Return [X, Y] of the center of cell containing provided text 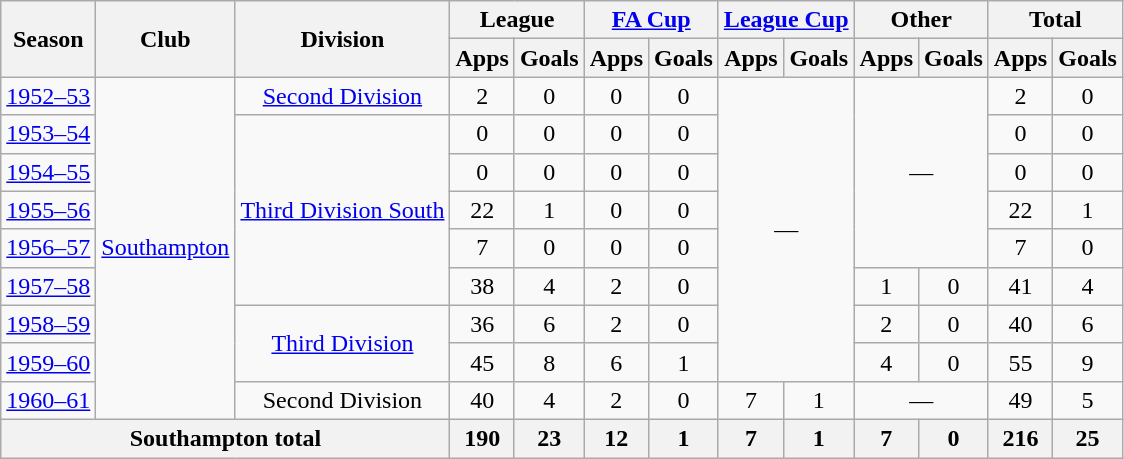
Other [921, 20]
1956–57 [48, 248]
Total [1055, 20]
41 [1020, 286]
1953–54 [48, 134]
1960–61 [48, 400]
FA Cup [651, 20]
23 [549, 438]
38 [482, 286]
1957–58 [48, 286]
Division [342, 39]
49 [1020, 400]
1955–56 [48, 210]
League Cup [786, 20]
216 [1020, 438]
Third Division [342, 343]
1954–55 [48, 172]
Southampton [166, 248]
1959–60 [48, 362]
25 [1088, 438]
45 [482, 362]
190 [482, 438]
Third Division South [342, 210]
8 [549, 362]
9 [1088, 362]
5 [1088, 400]
Club [166, 39]
1952–53 [48, 96]
League [517, 20]
55 [1020, 362]
1958–59 [48, 324]
36 [482, 324]
Southampton total [226, 438]
Season [48, 39]
12 [616, 438]
